Search for the cell housing the specified text and yield its [X, Y] center coordinate. 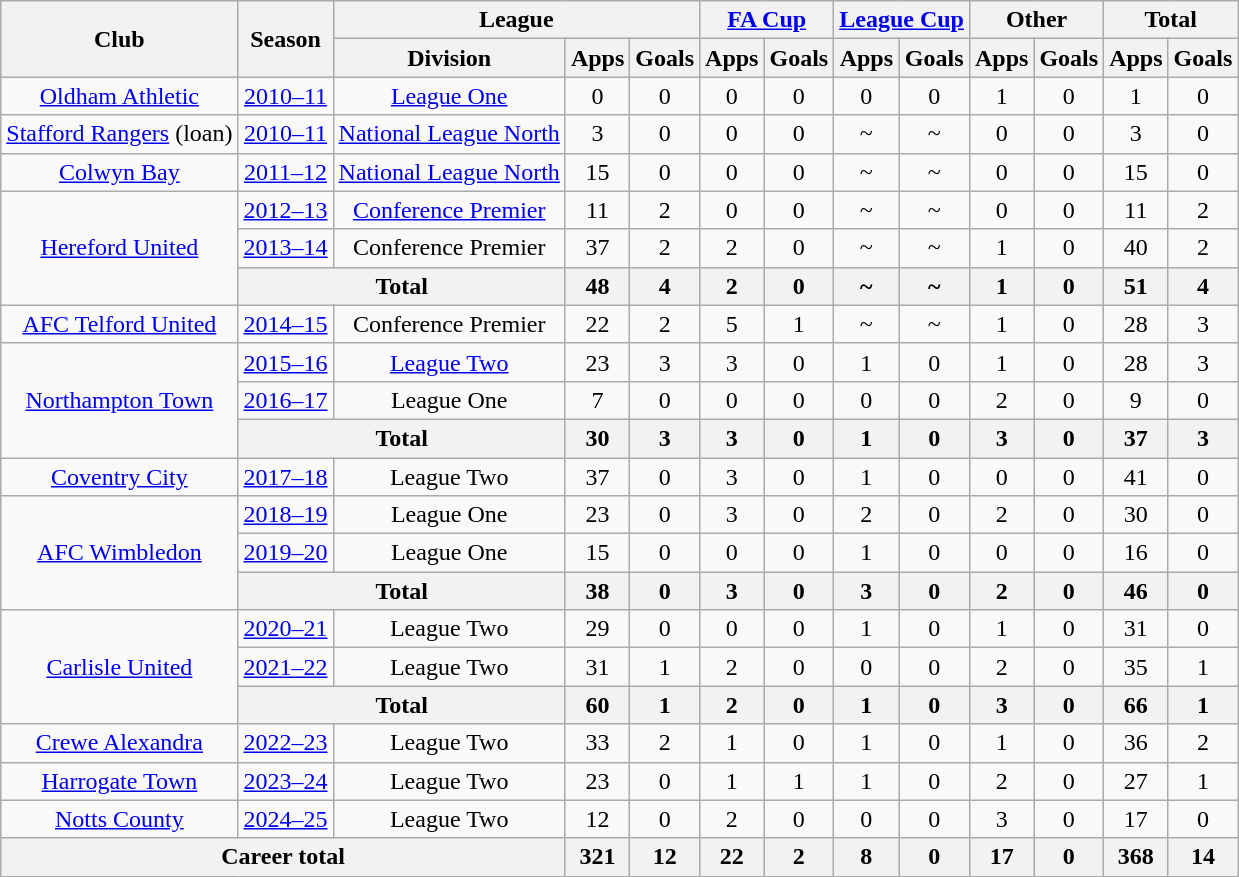
27 [1136, 781]
Stafford Rangers (loan) [120, 134]
36 [1136, 743]
League [516, 20]
Hereford United [120, 248]
AFC Wimbledon [120, 553]
Carlisle United [120, 667]
2017–18 [286, 477]
8 [866, 857]
2023–24 [286, 781]
14 [1203, 857]
2022–23 [286, 743]
2011–12 [286, 172]
Coventry City [120, 477]
Northampton Town [120, 400]
League Cup [902, 20]
2016–17 [286, 400]
2012–13 [286, 210]
2019–20 [286, 553]
16 [1136, 553]
Division [449, 58]
Colwyn Bay [120, 172]
2015–16 [286, 362]
66 [1136, 705]
38 [597, 591]
2024–25 [286, 819]
Other [1036, 20]
7 [597, 400]
33 [597, 743]
2021–22 [286, 667]
60 [597, 705]
368 [1136, 857]
2013–14 [286, 248]
Notts County [120, 819]
2018–19 [286, 515]
2020–21 [286, 629]
2014–15 [286, 324]
41 [1136, 477]
Season [286, 39]
Crewe Alexandra [120, 743]
5 [732, 324]
51 [1136, 286]
Harrogate Town [120, 781]
AFC Telford United [120, 324]
Oldham Athletic [120, 96]
46 [1136, 591]
40 [1136, 248]
9 [1136, 400]
Club [120, 39]
Career total [284, 857]
35 [1136, 667]
FA Cup [767, 20]
321 [597, 857]
29 [597, 629]
48 [597, 286]
